Search for the cell housing the specified text and yield its (x, y) center coordinate. 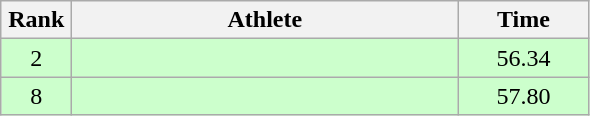
Rank (36, 20)
57.80 (524, 96)
8 (36, 96)
Athlete (265, 20)
56.34 (524, 58)
Time (524, 20)
2 (36, 58)
